Find where the given text appears and provide that cell's center as [X, Y] coordinate. 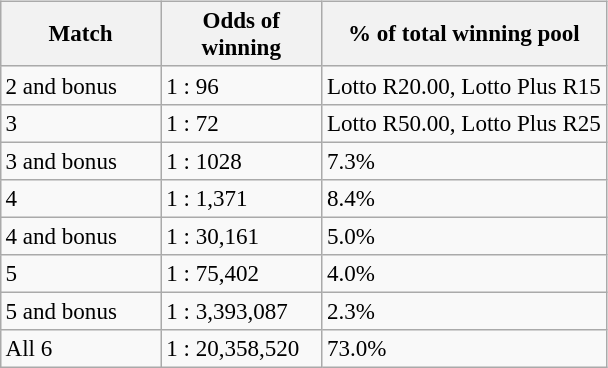
4 and bonus [80, 236]
5 and bonus [80, 312]
1 : 20,358,520 [242, 349]
1 : 75,402 [242, 274]
1 : 30,161 [242, 236]
1 : 3,393,087 [242, 312]
Match [80, 34]
2 and bonus [80, 85]
1 : 96 [242, 85]
All 6 [80, 349]
5 [80, 274]
7.3% [464, 161]
73.0% [464, 349]
3 and bonus [80, 161]
3 [80, 123]
5.0% [464, 236]
8.4% [464, 199]
1 : 1,371 [242, 199]
2.3% [464, 312]
% of total winning pool [464, 34]
1 : 72 [242, 123]
1 : 1028 [242, 161]
4.0% [464, 274]
Odds of winning [242, 34]
Lotto R50.00, Lotto Plus R25 [464, 123]
Lotto R20.00, Lotto Plus R15 [464, 85]
4 [80, 199]
